Scan for the cell matching the given text and deliver its (X, Y) coordinate at center. 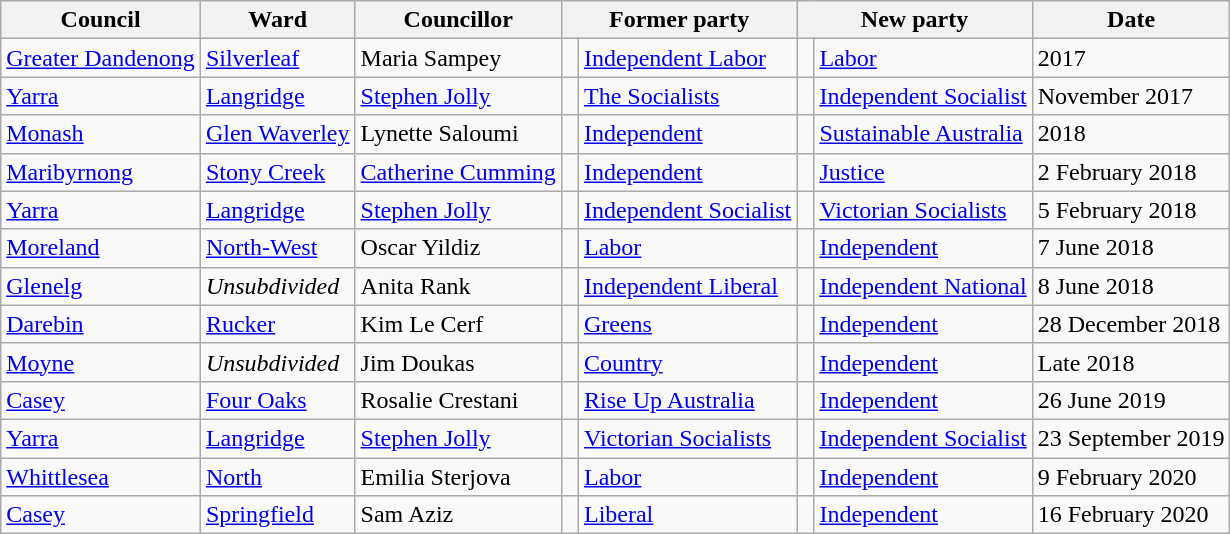
2018 (1131, 134)
Glen Waverley (278, 134)
The Socialists (687, 96)
North (278, 477)
Rucker (278, 324)
Stony Creek (278, 172)
Glenelg (101, 286)
Greens (687, 324)
Maria Sampey (458, 58)
Kim Le Cerf (458, 324)
Jim Doukas (458, 362)
Councillor (458, 20)
7 June 2018 (1131, 248)
Oscar Yildiz (458, 248)
North-West (278, 248)
Springfield (278, 515)
Maribyrnong (101, 172)
Late 2018 (1131, 362)
Sam Aziz (458, 515)
Country (687, 362)
November 2017 (1131, 96)
Emilia Sterjova (458, 477)
Greater Dandenong (101, 58)
Liberal (687, 515)
26 June 2019 (1131, 400)
Independent National (923, 286)
2017 (1131, 58)
Lynette Saloumi (458, 134)
Anita Rank (458, 286)
Former party (678, 20)
Ward (278, 20)
Four Oaks (278, 400)
Silverleaf (278, 58)
Rise Up Australia (687, 400)
2 February 2018 (1131, 172)
8 June 2018 (1131, 286)
5 February 2018 (1131, 210)
23 September 2019 (1131, 438)
Sustainable Australia (923, 134)
9 February 2020 (1131, 477)
Independent Labor (687, 58)
Independent Liberal (687, 286)
Whittlesea (101, 477)
Council (101, 20)
16 February 2020 (1131, 515)
Catherine Cumming (458, 172)
Rosalie Crestani (458, 400)
Justice (923, 172)
New party (914, 20)
Moyne (101, 362)
28 December 2018 (1131, 324)
Monash (101, 134)
Moreland (101, 248)
Darebin (101, 324)
Date (1131, 20)
